From the cell containing the given text, extract its center point as (x, y) coordinate. 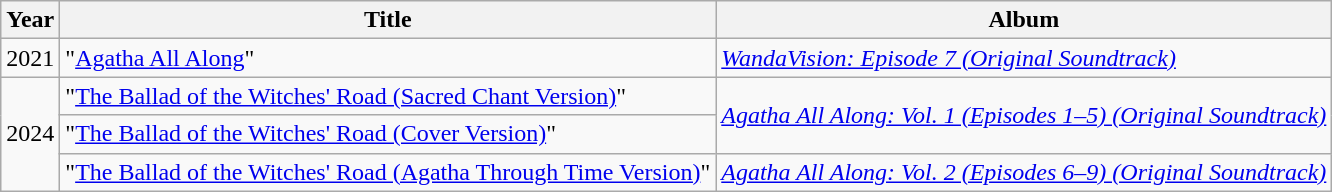
2021 (30, 58)
WandaVision: Episode 7 (Original Soundtrack) (1024, 58)
Album (1024, 20)
Agatha All Along: Vol. 1 (Episodes 1–5) (Original Soundtrack) (1024, 115)
"The Ballad of the Witches' Road (Cover Version)" (388, 134)
Year (30, 20)
Agatha All Along: Vol. 2 (Episodes 6–9) (Original Soundtrack) (1024, 172)
"The Ballad of the Witches' Road (Sacred Chant Version)" (388, 96)
"The Ballad of the Witches' Road (Agatha Through Time Version)" (388, 172)
2024 (30, 134)
"Agatha All Along" (388, 58)
Title (388, 20)
